Provide the (x, y) coordinate of the cell's center where the given text is located.  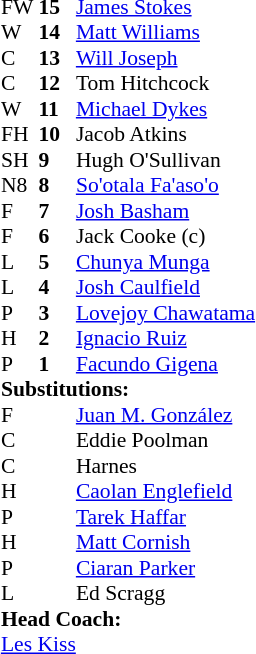
N8 (20, 185)
Will Joseph (166, 58)
8 (57, 185)
3 (57, 313)
1 (57, 364)
10 (57, 135)
Tarek Haffar (166, 517)
Harnes (166, 466)
Caolan Englefield (166, 491)
Eddie Poolman (166, 441)
Josh Basham (166, 211)
6 (57, 237)
12 (57, 83)
Lovejoy Chawatama (166, 313)
Josh Caulfield (166, 287)
Chunya Munga (166, 262)
11 (57, 109)
Juan M. González (166, 415)
2 (57, 339)
14 (57, 33)
Head Coach: (128, 619)
9 (57, 160)
Ignacio Ruiz (166, 339)
Tom Hitchcock (166, 83)
7 (57, 211)
5 (57, 262)
Matt Williams (166, 33)
Substitutions: (128, 389)
Jack Cooke (c) (166, 237)
Matt Cornish (166, 543)
Ed Scragg (166, 593)
So'otala Fa'aso'o (166, 185)
SH (20, 160)
4 (57, 287)
Jacob Atkins (166, 135)
FH (20, 135)
13 (57, 58)
Ciaran Parker (166, 568)
Hugh O'Sullivan (166, 160)
Michael Dykes (166, 109)
Facundo Gigena (166, 364)
